Search for the cell housing the specified text and yield its [x, y] center coordinate. 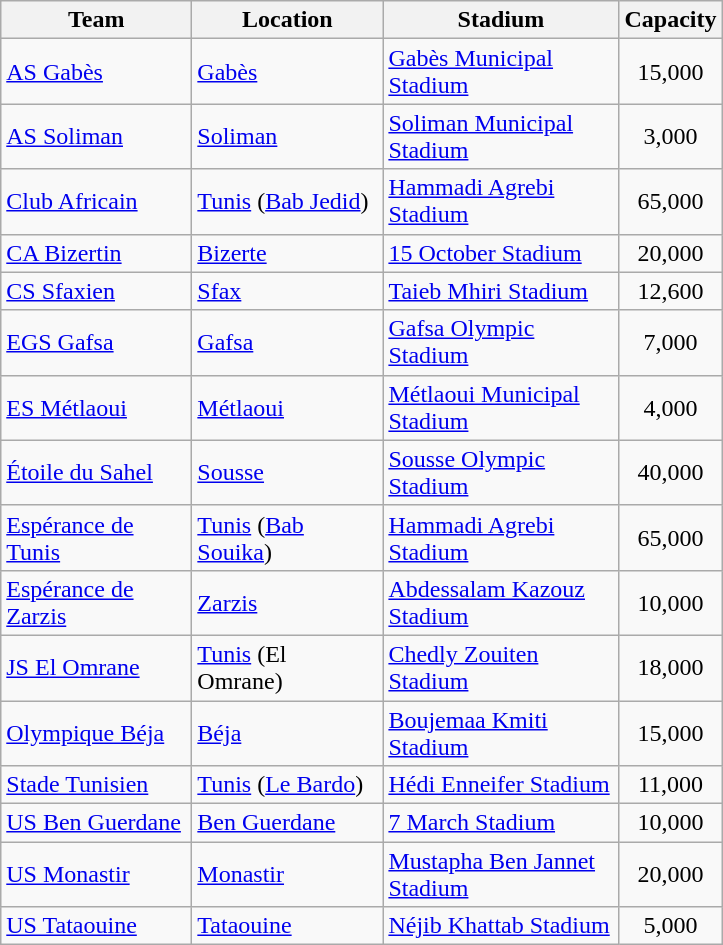
CA Bizertin [96, 253]
Gabès Municipal Stadium [501, 72]
Taieb Mhiri Stadium [501, 291]
Team [96, 20]
Monastir [288, 874]
3,000 [670, 136]
Tataouine [288, 926]
Chedly Zouiten Stadium [501, 668]
Béja [288, 732]
Gabès [288, 72]
Espérance de Tunis [96, 538]
Gafsa [288, 342]
Tunis (Le Bardo) [288, 785]
Tunis (Bab Jedid) [288, 202]
Bizerte [288, 253]
5,000 [670, 926]
40,000 [670, 472]
Néjib Khattab Stadium [501, 926]
Tunis (Bab Souika) [288, 538]
Hédi Enneifer Stadium [501, 785]
AS Gabès [96, 72]
Ben Guerdane [288, 823]
Olympique Béja [96, 732]
Étoile du Sahel [96, 472]
Sousse Olympic Stadium [501, 472]
Stade Tunisien [96, 785]
JS El Omrane [96, 668]
18,000 [670, 668]
US Ben Guerdane [96, 823]
Zarzis [288, 602]
Espérance de Zarzis [96, 602]
Boujemaa Kmiti Stadium [501, 732]
Club Africain [96, 202]
7 March Stadium [501, 823]
Soliman [288, 136]
11,000 [670, 785]
7,000 [670, 342]
Abdessalam Kazouz Stadium [501, 602]
Gafsa Olympic Stadium [501, 342]
Location [288, 20]
Sousse [288, 472]
15 October Stadium [501, 253]
CS Sfaxien [96, 291]
Tunis (El Omrane) [288, 668]
Stadium [501, 20]
US Tataouine [96, 926]
ES Métlaoui [96, 408]
EGS Gafsa [96, 342]
Métlaoui [288, 408]
Soliman Municipal Stadium [501, 136]
Mustapha Ben Jannet Stadium [501, 874]
4,000 [670, 408]
12,600 [670, 291]
Capacity [670, 20]
Métlaoui Municipal Stadium [501, 408]
AS Soliman [96, 136]
US Monastir [96, 874]
Sfax [288, 291]
